Extract the [x, y] coordinate from the center of the cell holding the provided text.  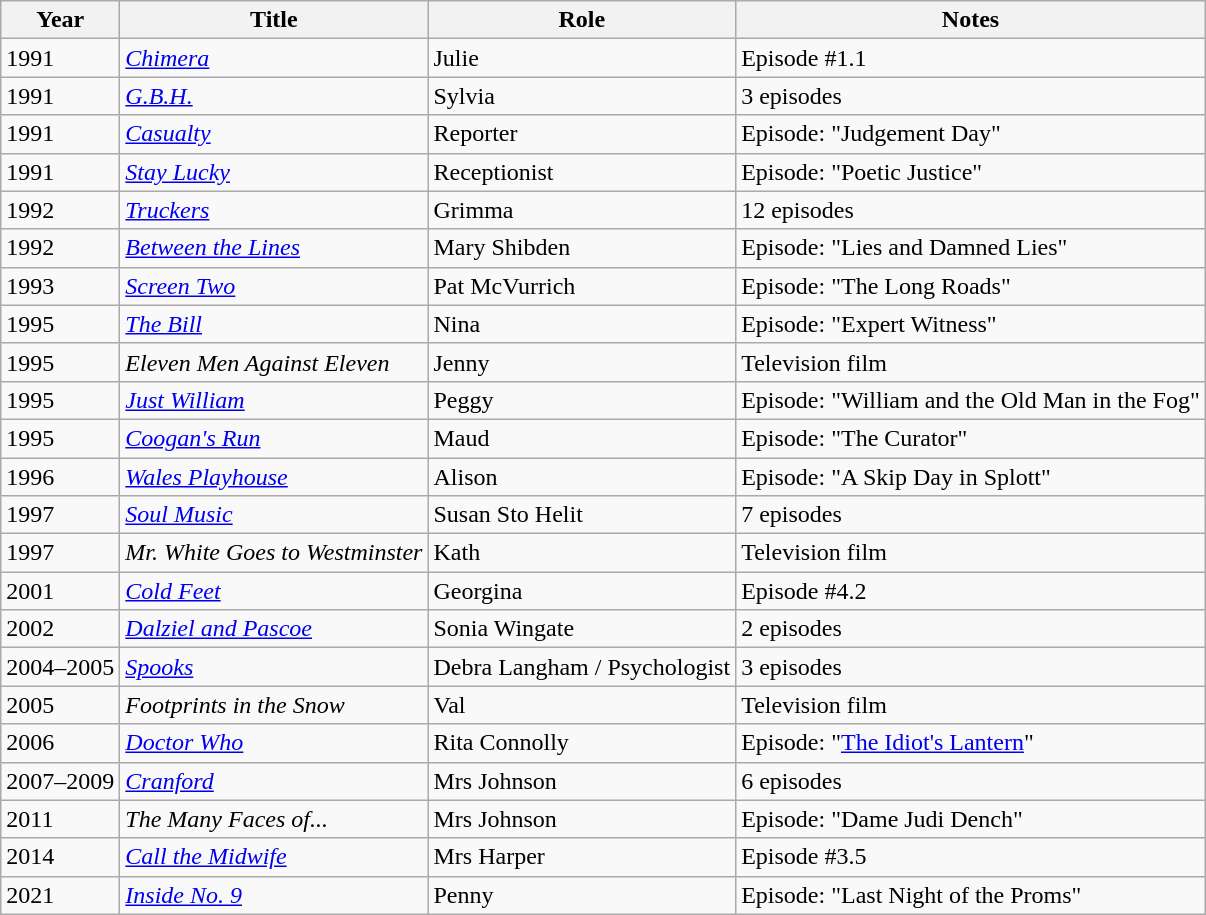
Episode: "Last Night of the Proms" [971, 895]
Spooks [274, 667]
The Many Faces of... [274, 819]
Episode: "Lies and Damned Lies" [971, 248]
Episode: "Dame Judi Dench" [971, 819]
Footprints in the Snow [274, 705]
Call the Midwife [274, 857]
2014 [60, 857]
Cranford [274, 781]
2011 [60, 819]
2001 [60, 591]
Julie [582, 58]
Receptionist [582, 172]
Stay Lucky [274, 172]
Episode: "Judgement Day" [971, 134]
Just William [274, 400]
Kath [582, 553]
Pat McVurrich [582, 286]
Role [582, 20]
Year [60, 20]
Casualty [274, 134]
1996 [60, 477]
2004–2005 [60, 667]
G.B.H. [274, 96]
Title [274, 20]
Doctor Who [274, 743]
Reporter [582, 134]
Soul Music [274, 515]
Screen Two [274, 286]
2002 [60, 629]
6 episodes [971, 781]
Rita Connolly [582, 743]
Susan Sto Helit [582, 515]
Episode: "Poetic Justice" [971, 172]
Episode #4.2 [971, 591]
Chimera [274, 58]
Notes [971, 20]
Coogan's Run [274, 438]
Wales Playhouse [274, 477]
Val [582, 705]
Cold Feet [274, 591]
Between the Lines [274, 248]
Episode #3.5 [971, 857]
2 episodes [971, 629]
Mr. White Goes to Westminster [274, 553]
Episode: "A Skip Day in Splott" [971, 477]
2005 [60, 705]
12 episodes [971, 210]
2006 [60, 743]
Maud [582, 438]
Nina [582, 324]
Georgina [582, 591]
Episode: "The Long Roads" [971, 286]
Mary Shibden [582, 248]
Mrs Harper [582, 857]
7 episodes [971, 515]
Dalziel and Pascoe [274, 629]
Episode: "The Idiot's Lantern" [971, 743]
Sylvia [582, 96]
Debra Langham / Psychologist [582, 667]
Penny [582, 895]
Eleven Men Against Eleven [274, 362]
Sonia Wingate [582, 629]
2021 [60, 895]
Jenny [582, 362]
Truckers [274, 210]
Alison [582, 477]
Episode: "William and the Old Man in the Fog" [971, 400]
Episode: "Expert Witness" [971, 324]
Episode #1.1 [971, 58]
Inside No. 9 [274, 895]
Grimma [582, 210]
2007–2009 [60, 781]
Peggy [582, 400]
The Bill [274, 324]
1993 [60, 286]
Episode: "The Curator" [971, 438]
